Detect which cell encompasses the target text, then output its (X, Y) center coordinate. 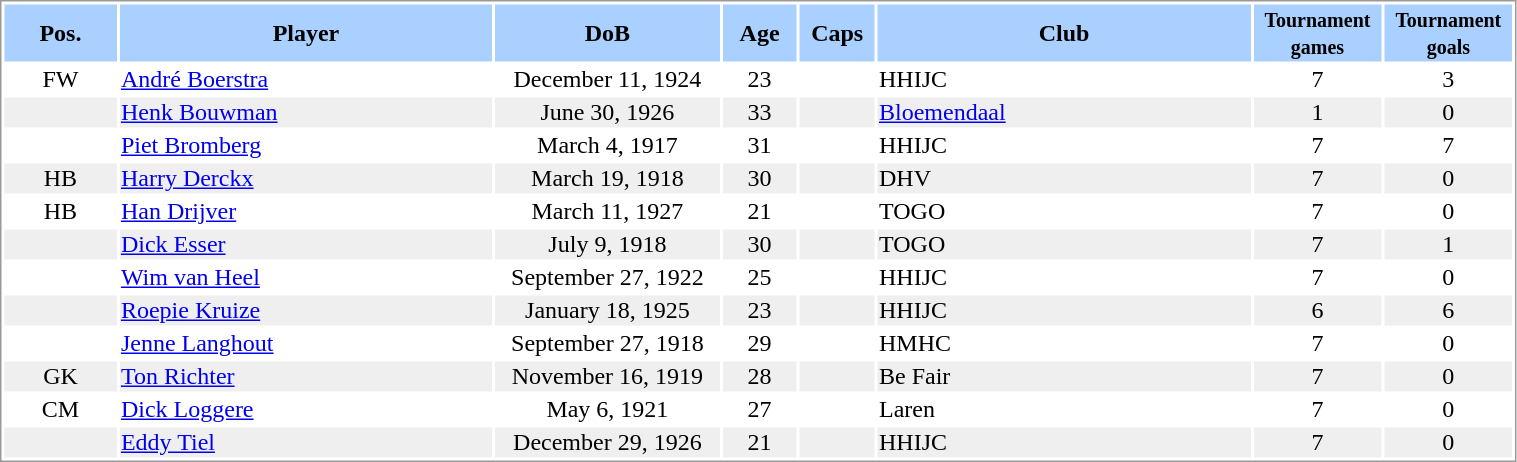
Age (760, 32)
March 19, 1918 (607, 179)
June 30, 1926 (607, 113)
September 27, 1918 (607, 343)
November 16, 1919 (607, 377)
Club (1064, 32)
Eddy Tiel (306, 443)
CM (60, 409)
FW (60, 79)
May 6, 1921 (607, 409)
March 4, 1917 (607, 145)
Wim van Heel (306, 277)
July 9, 1918 (607, 245)
HMHC (1064, 343)
27 (760, 409)
Dick Esser (306, 245)
Piet Bromberg (306, 145)
André Boerstra (306, 79)
Player (306, 32)
25 (760, 277)
Caps (838, 32)
31 (760, 145)
GK (60, 377)
Ton Richter (306, 377)
Jenne Langhout (306, 343)
Dick Loggere (306, 409)
3 (1448, 79)
Han Drijver (306, 211)
29 (760, 343)
Tournamentgoals (1448, 32)
September 27, 1922 (607, 277)
December 29, 1926 (607, 443)
December 11, 1924 (607, 79)
March 11, 1927 (607, 211)
Henk Bouwman (306, 113)
Pos. (60, 32)
Be Fair (1064, 377)
Harry Derckx (306, 179)
Tournamentgames (1318, 32)
Laren (1064, 409)
28 (760, 377)
DHV (1064, 179)
January 18, 1925 (607, 311)
Bloemendaal (1064, 113)
Roepie Kruize (306, 311)
DoB (607, 32)
33 (760, 113)
